Return (X, Y) of the center of cell containing provided text 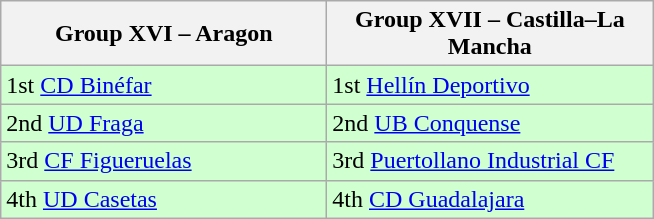
3rd CF Figueruelas (164, 161)
Group XVI – Aragon (164, 34)
2nd UB Conquense (490, 123)
Group XVII – Castilla–La Mancha (490, 34)
1st CD Binéfar (164, 85)
3rd Puertollano Industrial CF (490, 161)
1st Hellín Deportivo (490, 85)
4th CD Guadalajara (490, 199)
4th UD Casetas (164, 199)
2nd UD Fraga (164, 123)
